Search for the cell housing the specified text and yield its (X, Y) center coordinate. 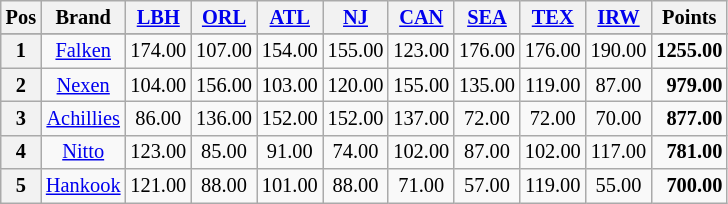
135.00 (487, 85)
TEX (553, 17)
57.00 (487, 186)
SEA (487, 17)
104.00 (158, 85)
Points (689, 17)
1 (21, 51)
174.00 (158, 51)
107.00 (224, 51)
Nitto (83, 152)
74.00 (356, 152)
Hankook (83, 186)
85.00 (224, 152)
781.00 (689, 152)
103.00 (290, 85)
117.00 (619, 152)
Falken (83, 51)
3 (21, 118)
Pos (21, 17)
86.00 (158, 118)
91.00 (290, 152)
156.00 (224, 85)
877.00 (689, 118)
121.00 (158, 186)
2 (21, 85)
190.00 (619, 51)
154.00 (290, 51)
55.00 (619, 186)
ORL (224, 17)
Brand (83, 17)
IRW (619, 17)
NJ (356, 17)
120.00 (356, 85)
979.00 (689, 85)
70.00 (619, 118)
71.00 (421, 186)
ATL (290, 17)
Achillies (83, 118)
101.00 (290, 186)
700.00 (689, 186)
LBH (158, 17)
4 (21, 152)
137.00 (421, 118)
Nexen (83, 85)
1255.00 (689, 51)
5 (21, 186)
136.00 (224, 118)
CAN (421, 17)
